Search for the cell housing the specified text and yield its [x, y] center coordinate. 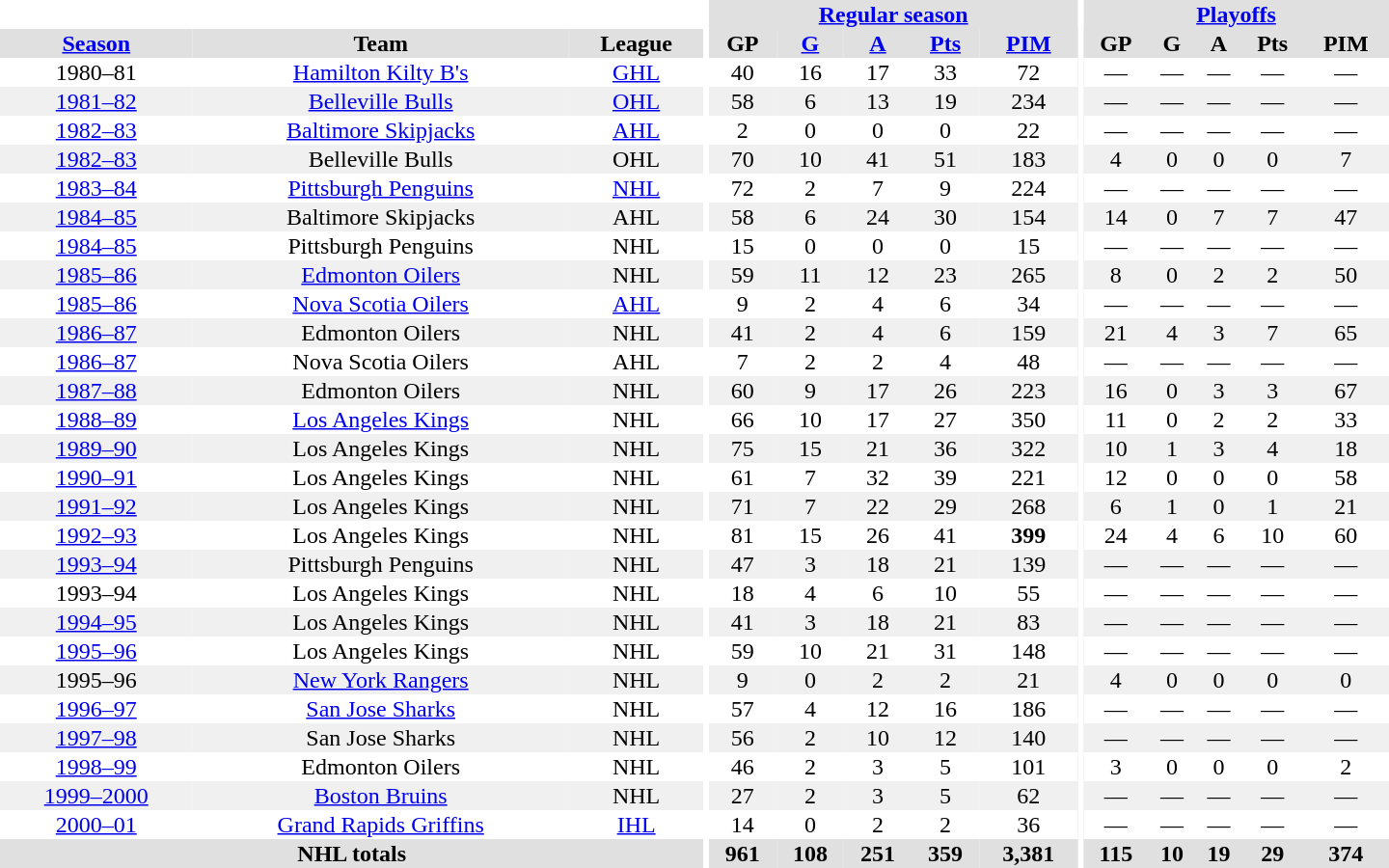
148 [1028, 651]
1999–2000 [96, 796]
Season [96, 43]
251 [878, 854]
62 [1028, 796]
322 [1028, 448]
183 [1028, 159]
Grand Rapids Griffins [380, 825]
961 [743, 854]
101 [1028, 767]
Hamilton Kilty B's [380, 72]
13 [878, 101]
New York Rangers [380, 680]
108 [810, 854]
350 [1028, 420]
1983–84 [96, 188]
140 [1028, 738]
374 [1347, 854]
1980–81 [96, 72]
1989–90 [96, 448]
83 [1028, 622]
154 [1028, 217]
186 [1028, 709]
Playoffs [1237, 14]
1994–95 [96, 622]
1988–89 [96, 420]
NHL totals [351, 854]
224 [1028, 188]
1981–82 [96, 101]
GHL [637, 72]
3,381 [1028, 854]
8 [1116, 275]
399 [1028, 535]
51 [945, 159]
71 [743, 506]
57 [743, 709]
1991–92 [96, 506]
81 [743, 535]
223 [1028, 391]
66 [743, 420]
75 [743, 448]
46 [743, 767]
1996–97 [96, 709]
39 [945, 477]
265 [1028, 275]
Team [380, 43]
67 [1347, 391]
65 [1347, 333]
IHL [637, 825]
159 [1028, 333]
30 [945, 217]
139 [1028, 564]
Boston Bruins [380, 796]
1998–99 [96, 767]
61 [743, 477]
Regular season [893, 14]
56 [743, 738]
1990–91 [96, 477]
31 [945, 651]
League [637, 43]
1992–93 [96, 535]
1987–88 [96, 391]
268 [1028, 506]
234 [1028, 101]
221 [1028, 477]
1997–98 [96, 738]
55 [1028, 593]
23 [945, 275]
2000–01 [96, 825]
359 [945, 854]
70 [743, 159]
32 [878, 477]
34 [1028, 304]
48 [1028, 362]
50 [1347, 275]
40 [743, 72]
115 [1116, 854]
